Extract the (x, y) coordinate from the center of the cell holding the provided text.  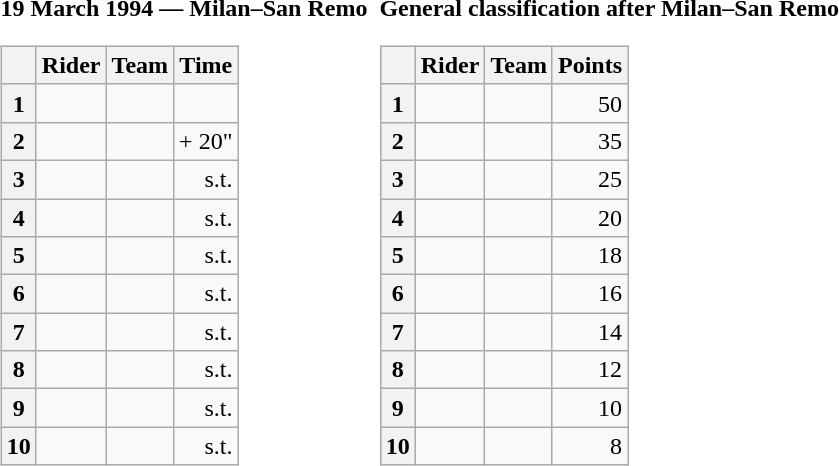
12 (590, 370)
Points (590, 65)
35 (590, 141)
25 (590, 179)
18 (590, 256)
Time (206, 65)
20 (590, 217)
14 (590, 332)
50 (590, 103)
+ 20" (206, 141)
16 (590, 294)
